Identify which cell holds the provided text, then report its (X, Y) central coordinate. 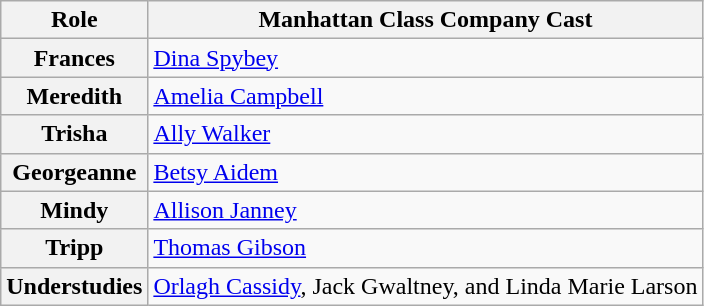
Trisha (74, 134)
Mindy (74, 210)
Betsy Aidem (426, 172)
Amelia Campbell (426, 96)
Georgeanne (74, 172)
Meredith (74, 96)
Role (74, 20)
Ally Walker (426, 134)
Understudies (74, 286)
Orlagh Cassidy, Jack Gwaltney, and Linda Marie Larson (426, 286)
Allison Janney (426, 210)
Thomas Gibson (426, 248)
Dina Spybey (426, 58)
Manhattan Class Company Cast (426, 20)
Tripp (74, 248)
Frances (74, 58)
